Identify which cell holds the provided text, then report its (x, y) central coordinate. 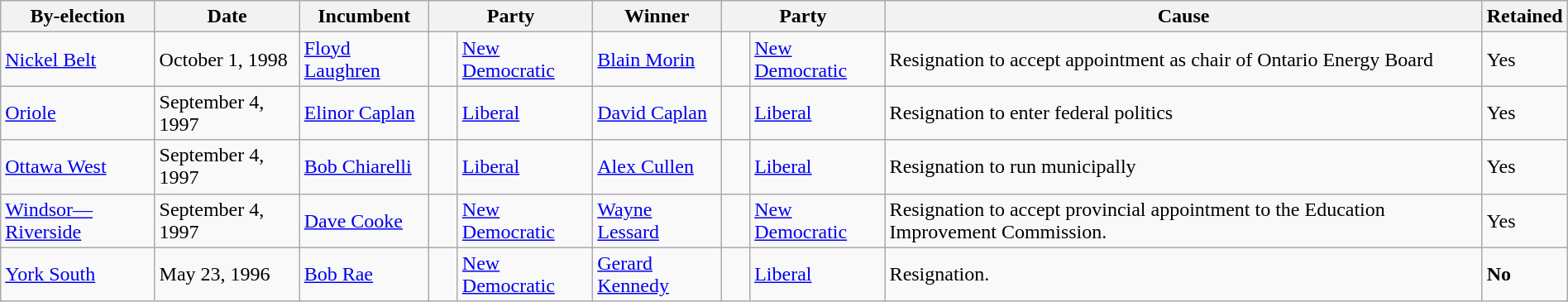
Resignation to run municipally (1183, 167)
Retained (1525, 17)
Resignation to accept appointment as chair of Ontario Energy Board (1183, 60)
Oriole (78, 113)
Gerard Kennedy (657, 275)
Wayne Lessard (657, 220)
Cause (1183, 17)
Winner (657, 17)
Bob Rae (364, 275)
Incumbent (364, 17)
Resignation. (1183, 275)
Windsor—Riverside (78, 220)
Floyd Laughren (364, 60)
Elinor Caplan (364, 113)
Dave Cooke (364, 220)
Nickel Belt (78, 60)
May 23, 1996 (227, 275)
Resignation to enter federal politics (1183, 113)
Bob Chiarelli (364, 167)
October 1, 1998 (227, 60)
By-election (78, 17)
York South (78, 275)
David Caplan (657, 113)
No (1525, 275)
Ottawa West (78, 167)
Blain Morin (657, 60)
Resignation to accept provincial appointment to the Education Improvement Commission. (1183, 220)
Alex Cullen (657, 167)
Date (227, 17)
